Pinpoint the cell where the given text exists, returning its [x, y] midpoint coordinate. 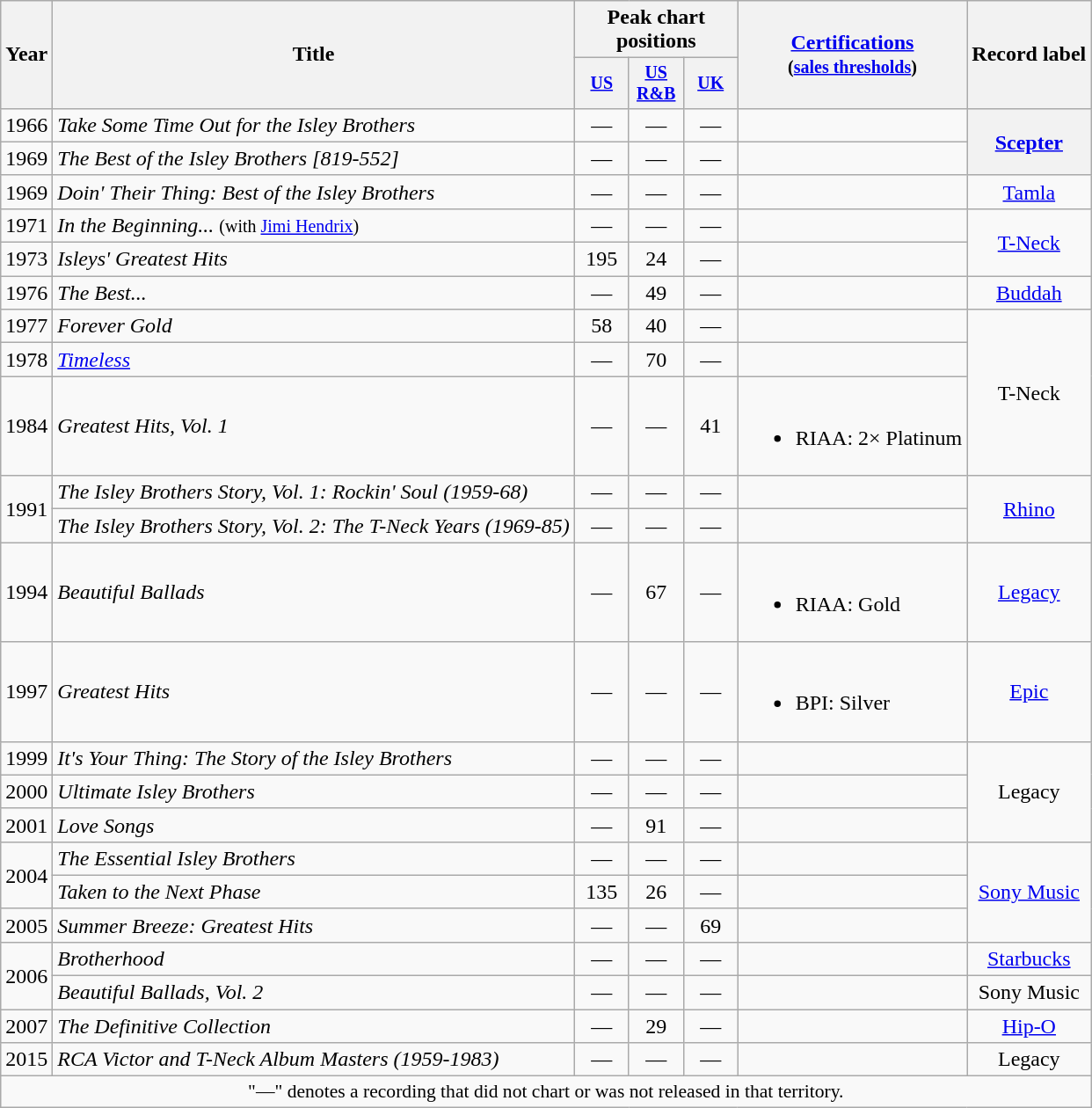
135 [601, 892]
Peak chart positions [656, 30]
Timeless [313, 360]
24 [656, 259]
Summer Breeze: Greatest Hits [313, 925]
Greatest Hits, Vol. 1 [313, 426]
2001 [26, 825]
2007 [26, 1026]
"—" denotes a recording that did not chart or was not released in that territory. [546, 1092]
Doin' Their Thing: Best of the Isley Brothers [313, 192]
Beautiful Ballads [313, 593]
195 [601, 259]
1999 [26, 758]
UK [710, 83]
67 [656, 593]
Starbucks [1029, 959]
US [601, 83]
1976 [26, 293]
Forever Gold [313, 326]
The Best... [313, 293]
RCA Victor and T-Neck Album Masters (1959-1983) [313, 1060]
Rhino [1029, 509]
40 [656, 326]
1978 [26, 360]
The Definitive Collection [313, 1026]
Brotherhood [313, 959]
The Isley Brothers Story, Vol. 1: Rockin' Soul (1959-68) [313, 492]
Love Songs [313, 825]
1977 [26, 326]
Hip-O [1029, 1026]
BPI: Silver [853, 691]
Year [26, 55]
RIAA: 2× Platinum [853, 426]
1966 [26, 125]
1973 [26, 259]
2000 [26, 791]
91 [656, 825]
1997 [26, 691]
58 [601, 326]
In the Beginning... (with Jimi Hendrix) [313, 225]
2006 [26, 975]
49 [656, 293]
Certifications(sales thresholds) [853, 55]
RIAA: Gold [853, 593]
USR&B [656, 83]
Taken to the Next Phase [313, 892]
2004 [26, 875]
Isleys' Greatest Hits [313, 259]
The Best of the Isley Brothers [819-552] [313, 158]
Ultimate Isley Brothers [313, 791]
41 [710, 426]
70 [656, 360]
Epic [1029, 691]
The Isley Brothers Story, Vol. 2: The T-Neck Years (1969-85) [313, 526]
69 [710, 925]
It's Your Thing: The Story of the Isley Brothers [313, 758]
Title [313, 55]
1971 [26, 225]
Greatest Hits [313, 691]
1991 [26, 509]
Take Some Time Out for the Isley Brothers [313, 125]
The Essential Isley Brothers [313, 858]
Scepter [1029, 142]
29 [656, 1026]
26 [656, 892]
1984 [26, 426]
1994 [26, 593]
Beautiful Ballads, Vol. 2 [313, 993]
Buddah [1029, 293]
Record label [1029, 55]
Tamla [1029, 192]
2015 [26, 1060]
2005 [26, 925]
